Extract the (X, Y) coordinate from the center of the cell holding the provided text.  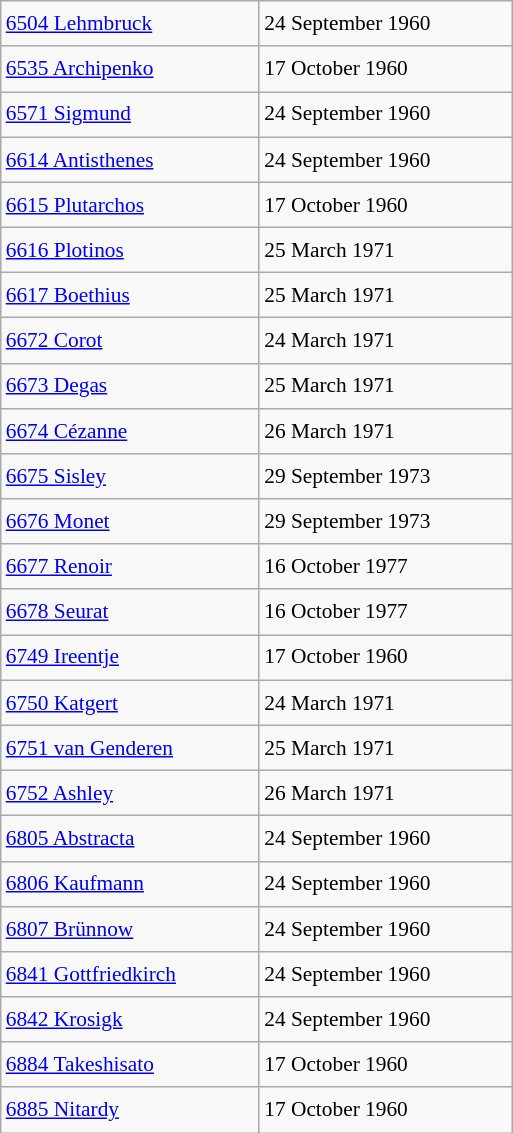
6749 Ireentje (130, 658)
6617 Boethius (130, 296)
6806 Kaufmann (130, 884)
6615 Plutarchos (130, 204)
6674 Cézanne (130, 430)
6841 Gottfriedkirch (130, 974)
6842 Krosigk (130, 1020)
6535 Archipenko (130, 68)
6751 van Genderen (130, 748)
6805 Abstracta (130, 838)
6675 Sisley (130, 476)
6884 Takeshisato (130, 1064)
6614 Antisthenes (130, 160)
6752 Ashley (130, 792)
6616 Plotinos (130, 250)
6673 Degas (130, 386)
6885 Nitardy (130, 1110)
6677 Renoir (130, 566)
6676 Monet (130, 522)
6571 Sigmund (130, 114)
6678 Seurat (130, 612)
6750 Katgert (130, 702)
6672 Corot (130, 340)
6504 Lehmbruck (130, 24)
6807 Brünnow (130, 928)
